Locate the cell with the specified text and output its (X, Y) center coordinate. 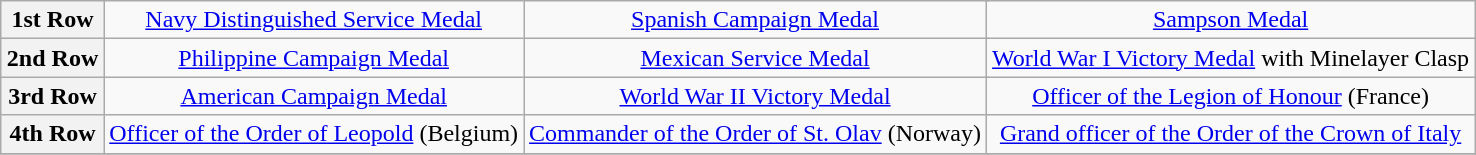
Mexican Service Medal (756, 58)
Sampson Medal (1231, 20)
Officer of the Legion of Honour (France) (1231, 96)
2nd Row (52, 58)
4th Row (52, 134)
Philippine Campaign Medal (314, 58)
Spanish Campaign Medal (756, 20)
World War I Victory Medal with Minelayer Clasp (1231, 58)
1st Row (52, 20)
Commander of the Order of St. Olav (Norway) (756, 134)
3rd Row (52, 96)
Officer of the Order of Leopold (Belgium) (314, 134)
World War II Victory Medal (756, 96)
Navy Distinguished Service Medal (314, 20)
American Campaign Medal (314, 96)
Grand officer of the Order of the Crown of Italy (1231, 134)
